Search for the cell housing the specified text and yield its (x, y) center coordinate. 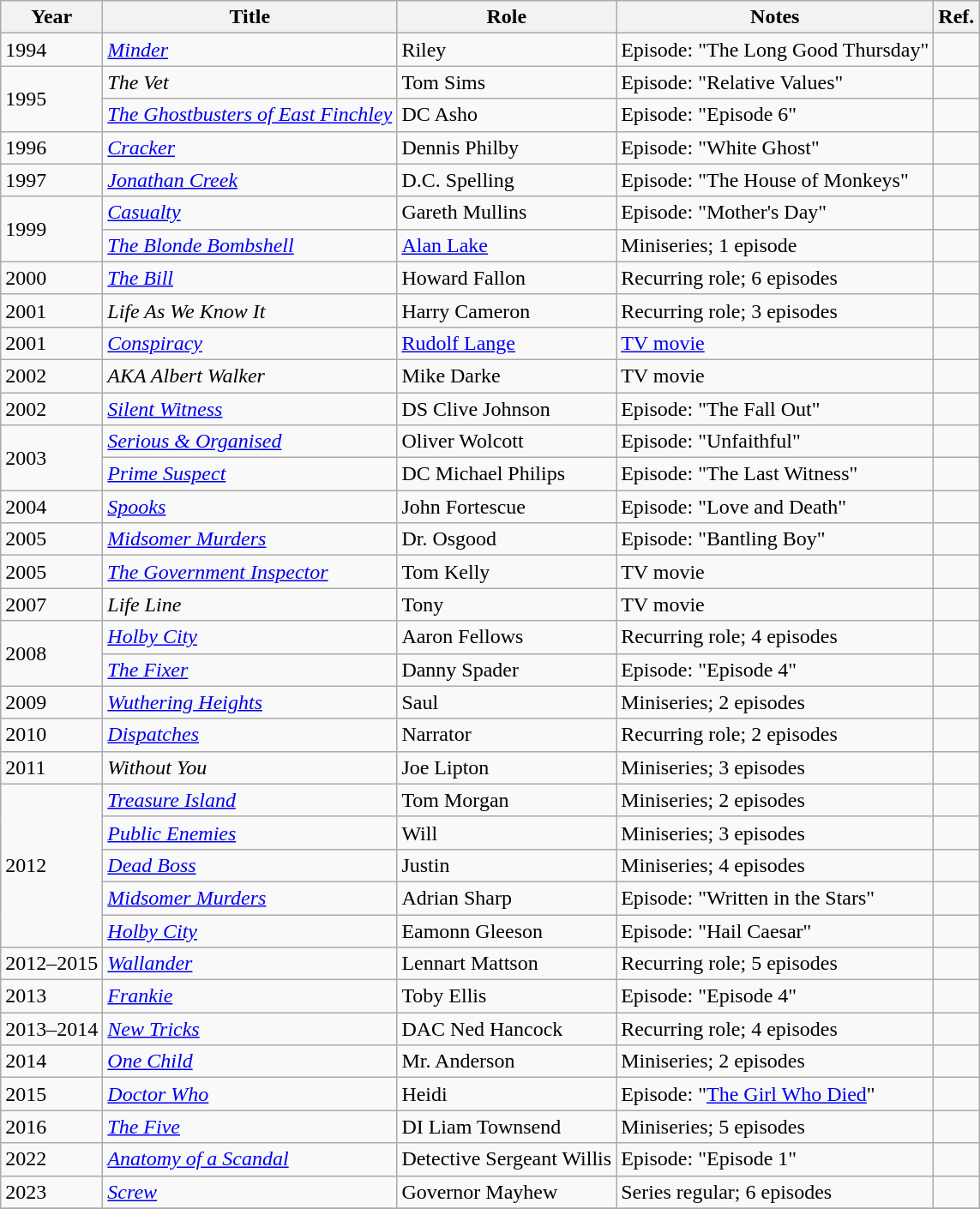
2011 (51, 767)
One Child (250, 1062)
New Tricks (250, 1029)
Recurring role; 6 episodes (775, 278)
2009 (51, 702)
Rudolf Lange (507, 343)
Tom Kelly (507, 572)
Riley (507, 50)
DS Clive Johnson (507, 409)
DI Liam Townsend (507, 1127)
AKA Albert Walker (250, 376)
Silent Witness (250, 409)
Episode: "Love and Death" (775, 507)
1996 (51, 147)
Justin (507, 865)
Ref. (957, 17)
DC Michael Philips (507, 474)
Episode: "Bantling Boy" (775, 539)
Aaron Fellows (507, 637)
Title (250, 17)
Alan Lake (507, 245)
Narrator (507, 735)
Cracker (250, 147)
2013 (51, 996)
Episode: "The House of Monkeys" (775, 180)
Miniseries; 1 episode (775, 245)
Gareth Mullins (507, 213)
2016 (51, 1127)
Toby Ellis (507, 996)
Serious & Organised (250, 442)
Dennis Philby (507, 147)
Public Enemies (250, 833)
The Blonde Bombshell (250, 245)
The Ghostbusters of East Finchley (250, 115)
Frankie (250, 996)
Role (507, 17)
Episode: "The Fall Out" (775, 409)
Screw (250, 1192)
Episode: "Relative Values" (775, 82)
1997 (51, 180)
Episode: "Unfaithful" (775, 442)
Recurring role; 3 episodes (775, 310)
Wuthering Heights (250, 702)
Episode: "The Girl Who Died" (775, 1094)
Without You (250, 767)
Detective Sergeant Willis (507, 1159)
Saul (507, 702)
Episode: "Hail Caesar" (775, 930)
1999 (51, 229)
1994 (51, 50)
Dispatches (250, 735)
Minder (250, 50)
Episode: "The Long Good Thursday" (775, 50)
2012–2015 (51, 964)
Adrian Sharp (507, 898)
D.C. Spelling (507, 180)
The Vet (250, 82)
2023 (51, 1192)
2012 (51, 865)
Governor Mayhew (507, 1192)
Will (507, 833)
Miniseries; 5 episodes (775, 1127)
Heidi (507, 1094)
Episode: "Episode 6" (775, 115)
Harry Cameron (507, 310)
Spooks (250, 507)
Oliver Wolcott (507, 442)
2008 (51, 653)
Episode: "White Ghost" (775, 147)
2003 (51, 458)
DC Asho (507, 115)
Tony (507, 604)
Mike Darke (507, 376)
Treasure Island (250, 800)
Howard Fallon (507, 278)
Wallander (250, 964)
2013–2014 (51, 1029)
2015 (51, 1094)
Lennart Mattson (507, 964)
2007 (51, 604)
Doctor Who (250, 1094)
Conspiracy (250, 343)
2022 (51, 1159)
Prime Suspect (250, 474)
1995 (51, 99)
The Bill (250, 278)
Life As We Know It (250, 310)
Tom Morgan (507, 800)
John Fortescue (507, 507)
Year (51, 17)
Episode: "The Last Witness" (775, 474)
Eamonn Gleeson (507, 930)
Life Line (250, 604)
The Five (250, 1127)
Episode: "Episode 1" (775, 1159)
Danny Spader (507, 670)
2014 (51, 1062)
2010 (51, 735)
Series regular; 6 episodes (775, 1192)
Recurring role; 2 episodes (775, 735)
Jonathan Creek (250, 180)
Miniseries; 4 episodes (775, 865)
Dr. Osgood (507, 539)
Anatomy of a Scandal (250, 1159)
Mr. Anderson (507, 1062)
2000 (51, 278)
Recurring role; 5 episodes (775, 964)
DAC Ned Hancock (507, 1029)
2004 (51, 507)
The Fixer (250, 670)
Dead Boss (250, 865)
Tom Sims (507, 82)
Notes (775, 17)
Joe Lipton (507, 767)
Casualty (250, 213)
Episode: "Written in the Stars" (775, 898)
The Government Inspector (250, 572)
Episode: "Mother's Day" (775, 213)
